Search for the cell housing the specified text and yield its (X, Y) center coordinate. 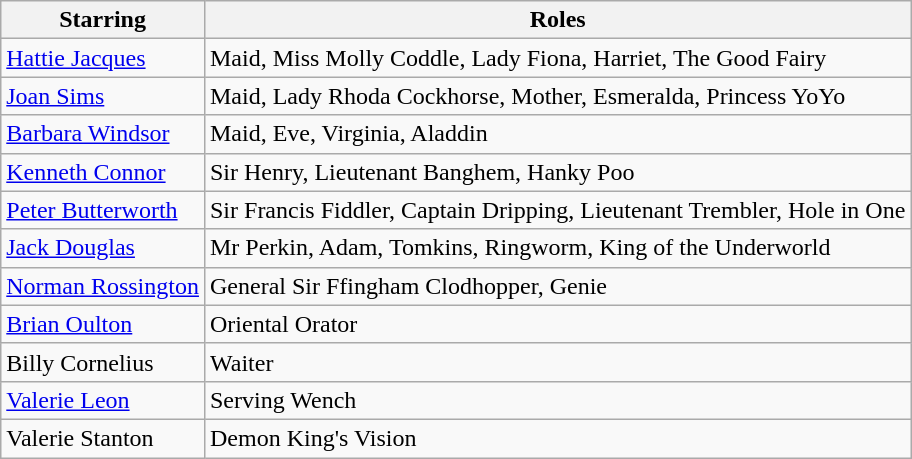
Hattie Jacques (103, 58)
Joan Sims (103, 96)
Jack Douglas (103, 248)
Sir Francis Fiddler, Captain Dripping, Lieutenant Trembler, Hole in One (557, 210)
Valerie Stanton (103, 438)
Starring (103, 20)
Billy Cornelius (103, 362)
Mr Perkin, Adam, Tomkins, Ringworm, King of the Underworld (557, 248)
Valerie Leon (103, 400)
Demon King's Vision (557, 438)
Barbara Windsor (103, 134)
Oriental Orator (557, 324)
Roles (557, 20)
Waiter (557, 362)
Maid, Miss Molly Coddle, Lady Fiona, Harriet, The Good Fairy (557, 58)
General Sir Ffingham Clodhopper, Genie (557, 286)
Norman Rossington (103, 286)
Brian Oulton (103, 324)
Maid, Eve, Virginia, Aladdin (557, 134)
Maid, Lady Rhoda Cockhorse, Mother, Esmeralda, Princess YoYo (557, 96)
Serving Wench (557, 400)
Peter Butterworth (103, 210)
Sir Henry, Lieutenant Banghem, Hanky Poo (557, 172)
Kenneth Connor (103, 172)
